Locate the cell with the specified text and output its (x, y) center coordinate. 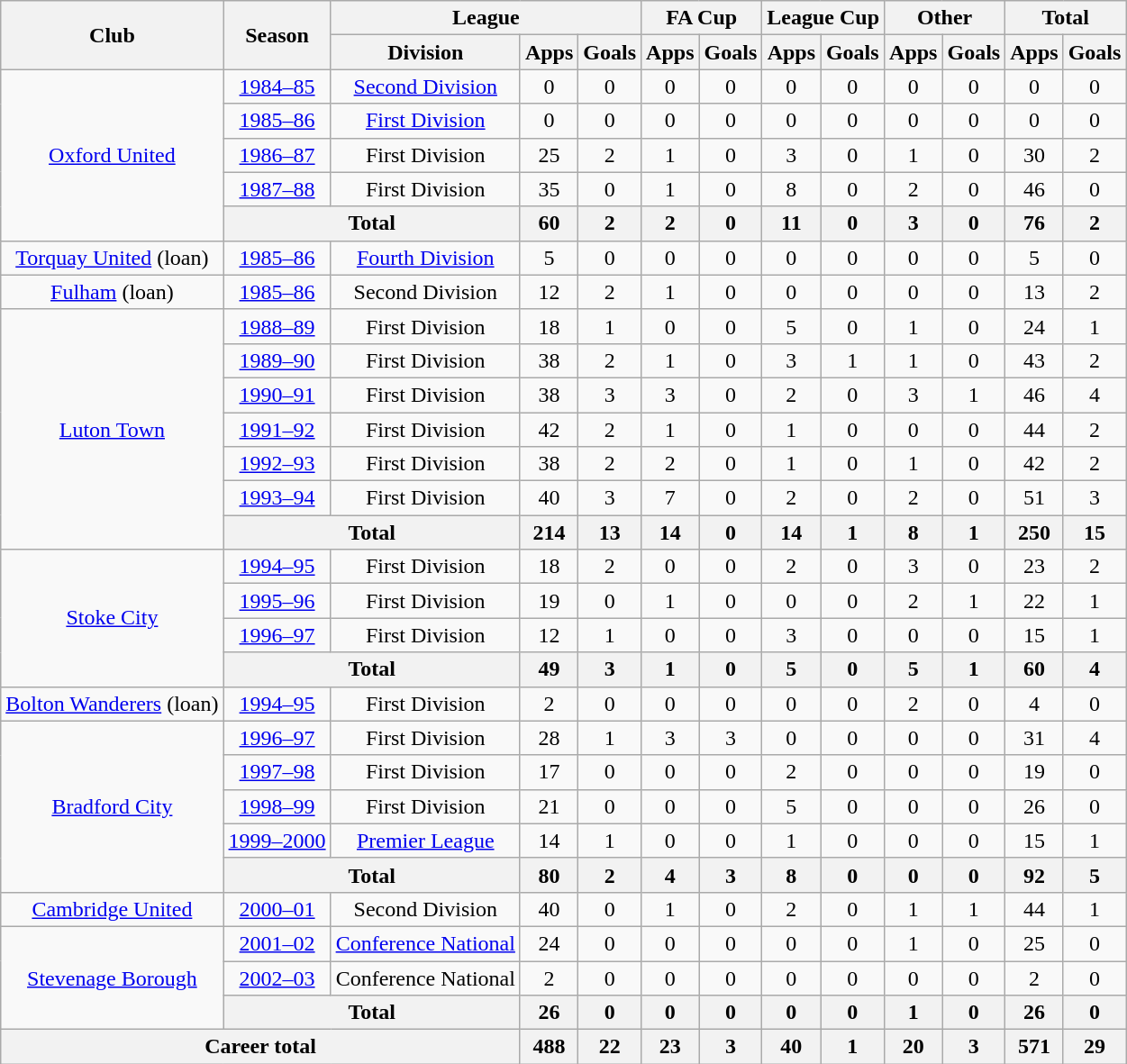
Division (425, 52)
1989–90 (277, 360)
1997–98 (277, 772)
Other (945, 18)
Bradford City (112, 806)
250 (1034, 532)
49 (549, 669)
Fulham (loan) (112, 292)
35 (549, 189)
20 (913, 1047)
1992–93 (277, 464)
488 (549, 1047)
Career total (261, 1047)
League (486, 18)
Bolton Wanderers (loan) (112, 704)
92 (1034, 875)
28 (549, 738)
1986–87 (277, 155)
1988–89 (277, 326)
76 (1034, 223)
Stoke City (112, 618)
2002–03 (277, 978)
1990–91 (277, 395)
Club (112, 35)
1991–92 (277, 430)
1995–96 (277, 601)
Season (277, 35)
7 (670, 498)
Luton Town (112, 429)
80 (549, 875)
17 (549, 772)
1987–88 (277, 189)
571 (1034, 1047)
League Cup (823, 18)
Oxford United (112, 155)
Cambridge United (112, 909)
31 (1034, 738)
1999–2000 (277, 841)
2000–01 (277, 909)
11 (791, 223)
43 (1034, 360)
FA Cup (702, 18)
2001–02 (277, 943)
1993–94 (277, 498)
51 (1034, 498)
Fourth Division (425, 258)
1984–85 (277, 86)
1998–99 (277, 806)
Stevenage Borough (112, 978)
30 (1034, 155)
29 (1095, 1047)
Torquay United (loan) (112, 258)
214 (549, 532)
21 (549, 806)
Premier League (425, 841)
